Determine the (X, Y) coordinate at the center of the cell enclosing the given text.  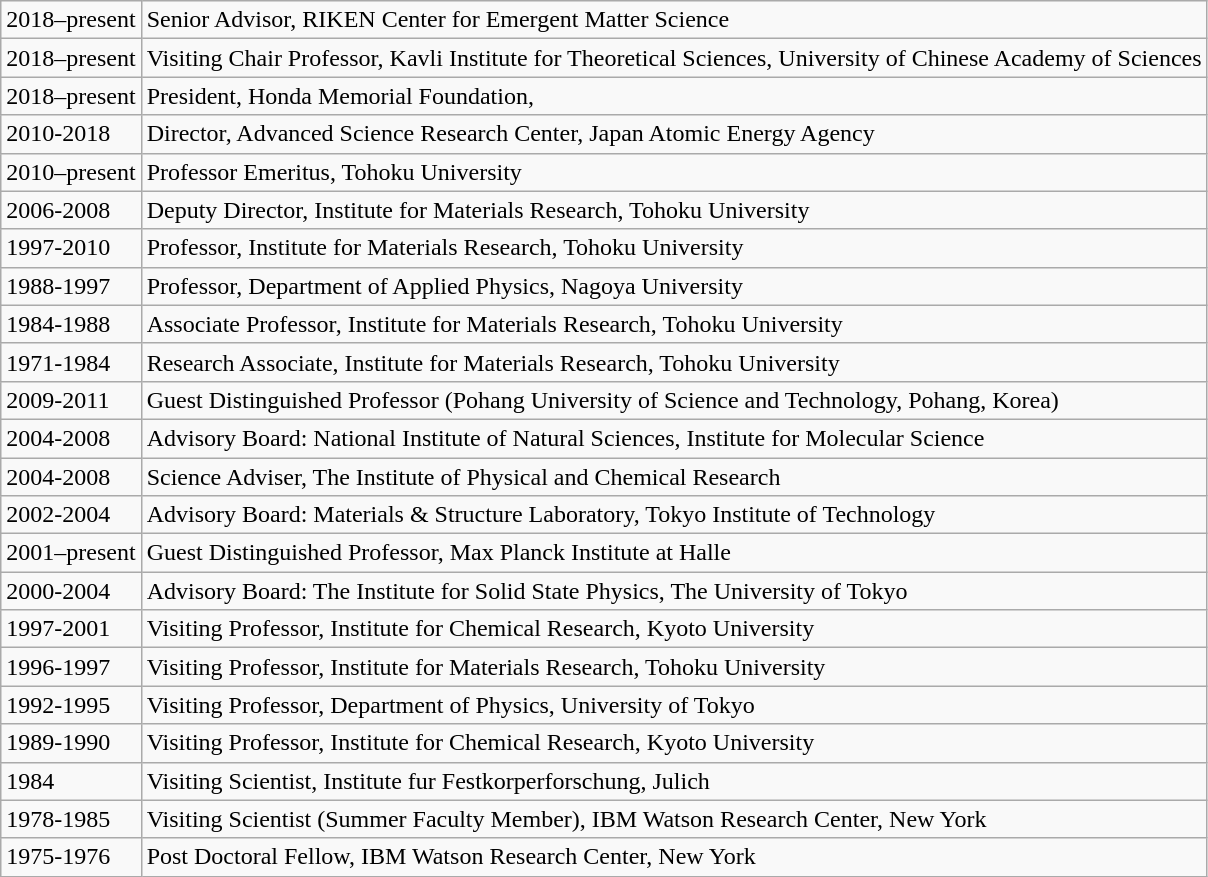
1984-1988 (71, 324)
Post Doctoral Fellow, IBM Watson Research Center, New York (674, 857)
Advisory Board: National Institute of Natural Sciences, Institute for Molecular Science (674, 438)
Professor Emeritus, Tohoku University (674, 172)
Director, Advanced Science Research Center, Japan Atomic Energy Agency (674, 134)
1992-1995 (71, 705)
1997-2001 (71, 629)
Professor, Institute for Materials Research, Tohoku University (674, 248)
1989-1990 (71, 743)
Visiting Scientist, Institute fur Festkorperforschung, Julich (674, 781)
Professor, Department of Applied Physics, Nagoya University (674, 286)
Visiting Professor, Department of Physics, University of Tokyo (674, 705)
1971-1984 (71, 362)
2006-2008 (71, 210)
2002-2004 (71, 515)
Senior Advisor, RIKEN Center for Emergent Matter Science (674, 20)
Deputy Director, Institute for Materials Research, Tohoku University (674, 210)
2001–present (71, 553)
Visiting Scientist (Summer Faculty Member), IBM Watson Research Center, New York (674, 819)
2009-2011 (71, 400)
1984 (71, 781)
1978-1985 (71, 819)
2010–present (71, 172)
1975-1976 (71, 857)
Science Adviser, The Institute of Physical and Chemical Research (674, 477)
President, Honda Memorial Foundation, (674, 96)
1997-2010 (71, 248)
Advisory Board: Materials & Structure Laboratory, Tokyo Institute of Technology (674, 515)
Associate Professor, Institute for Materials Research, Tohoku University (674, 324)
1988-1997 (71, 286)
Visiting Professor, Institute for Materials Research, Tohoku University (674, 667)
Guest Distinguished Professor, Max Planck Institute at Halle (674, 553)
2010-2018 (71, 134)
2000-2004 (71, 591)
Visiting Chair Professor, Kavli Institute for Theoretical Sciences, University of Chinese Academy of Sciences (674, 58)
1996-1997 (71, 667)
Guest Distinguished Professor (Pohang University of Science and Technology, Pohang, Korea) (674, 400)
Research Associate, Institute for Materials Research, Tohoku University (674, 362)
Advisory Board: The Institute for Solid State Physics, The University of Tokyo (674, 591)
